Locate the cell with the specified text and output its (x, y) center coordinate. 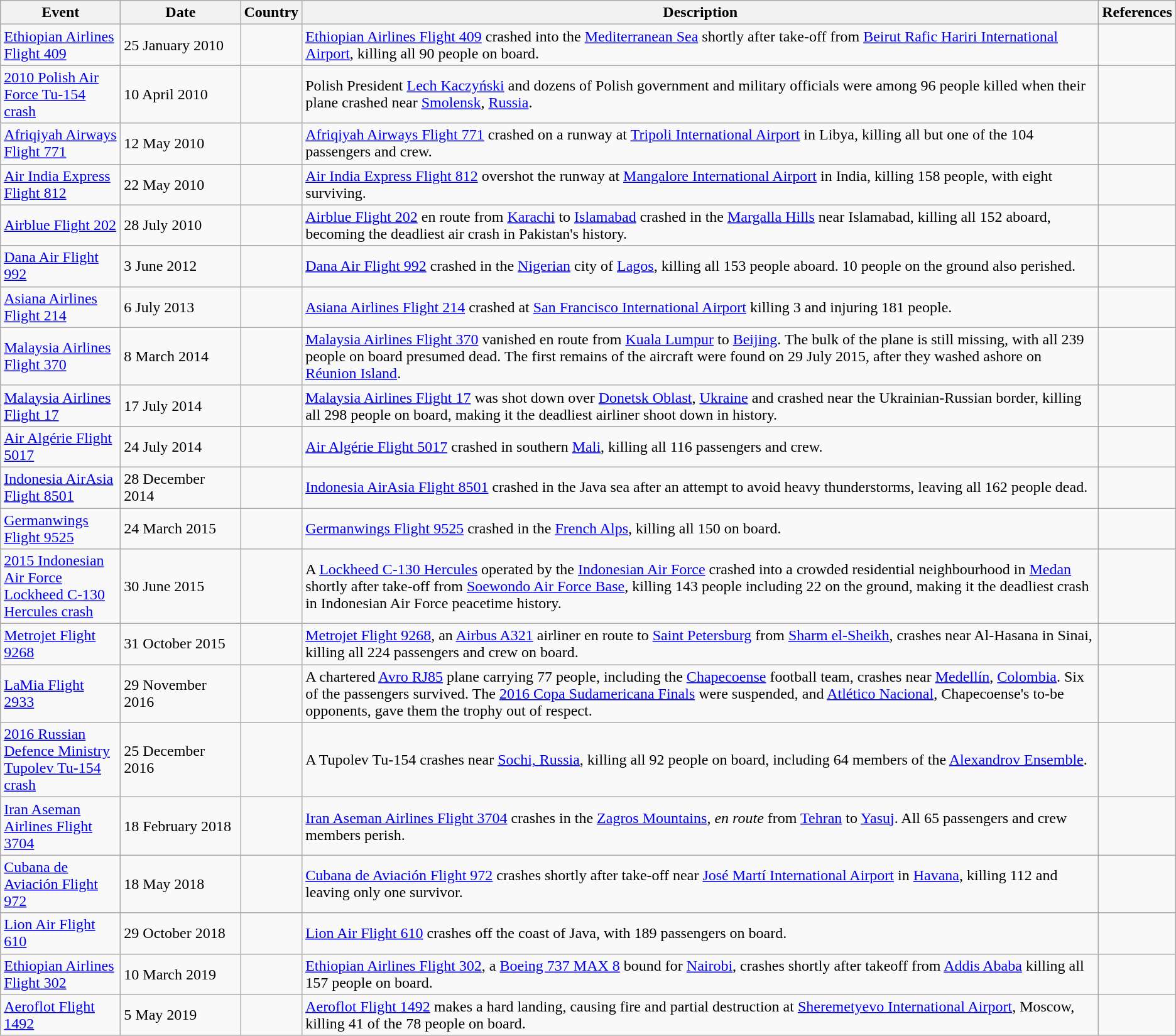
Country (271, 13)
24 July 2014 (181, 446)
Air Algérie Flight 5017 (60, 446)
Dana Air Flight 992 (60, 266)
28 December 2014 (181, 488)
Iran Aseman Airlines Flight 3704 crashes in the Zagros Mountains, en route from Tehran to Yasuj. All 65 passengers and crew members perish. (700, 826)
Malaysia Airlines Flight 370 (60, 356)
29 November 2016 (181, 694)
28 July 2010 (181, 225)
10 April 2010 (181, 94)
2016 Russian Defence Ministry Tupolev Tu-154 crash (60, 760)
Date (181, 13)
31 October 2015 (181, 645)
Ethiopian Airlines Flight 409 (60, 45)
Germanwings Flight 9525 crashed in the French Alps, killing all 150 on board. (700, 528)
Asiana Airlines Flight 214 (60, 307)
Afriqiyah Airways Flight 771 (60, 143)
10 March 2019 (181, 974)
Iran Aseman Airlines Flight 3704 (60, 826)
2010 Polish Air Force Tu-154 crash (60, 94)
18 February 2018 (181, 826)
Indonesia AirAsia Flight 8501 crashed in the Java sea after an attempt to avoid heavy thunderstorms, leaving all 162 people dead. (700, 488)
Malaysia Airlines Flight 17 (60, 406)
6 July 2013 (181, 307)
Air India Express Flight 812 (60, 185)
8 March 2014 (181, 356)
References (1137, 13)
Aeroflot Flight 1492 (60, 1015)
Germanwings Flight 9525 (60, 528)
Description (700, 13)
Air Algérie Flight 5017 crashed in southern Mali, killing all 116 passengers and crew. (700, 446)
12 May 2010 (181, 143)
3 June 2012 (181, 266)
25 December 2016 (181, 760)
2015 Indonesian Air Force Lockheed C-130 Hercules crash (60, 587)
Indonesia AirAsia Flight 8501 (60, 488)
Airblue Flight 202 (60, 225)
22 May 2010 (181, 185)
17 July 2014 (181, 406)
25 January 2010 (181, 45)
Lion Air Flight 610 (60, 934)
Air India Express Flight 812 overshot the runway at Mangalore International Airport in India, killing 158 people, with eight surviving. (700, 185)
24 March 2015 (181, 528)
Ethiopian Airlines Flight 302 (60, 974)
29 October 2018 (181, 934)
Afriqiyah Airways Flight 771 crashed on a runway at Tripoli International Airport in Libya, killing all but one of the 104 passengers and crew. (700, 143)
Ethiopian Airlines Flight 302, a Boeing 737 MAX 8 bound for Nairobi, crashes shortly after takeoff from Addis Ababa killing all 157 people on board. (700, 974)
Cubana de Aviación Flight 972 (60, 884)
LaMia Flight 2933 (60, 694)
Event (60, 13)
30 June 2015 (181, 587)
A Tupolev Tu-154 crashes near Sochi, Russia, killing all 92 people on board, including 64 members of the Alexandrov Ensemble. (700, 760)
Asiana Airlines Flight 214 crashed at San Francisco International Airport killing 3 and injuring 181 people. (700, 307)
Lion Air Flight 610 crashes off the coast of Java, with 189 passengers on board. (700, 934)
18 May 2018 (181, 884)
Dana Air Flight 992 crashed in the Nigerian city of Lagos, killing all 153 people aboard. 10 people on the ground also perished. (700, 266)
Metrojet Flight 9268 (60, 645)
5 May 2019 (181, 1015)
